Return [x, y] of the center of cell containing provided text 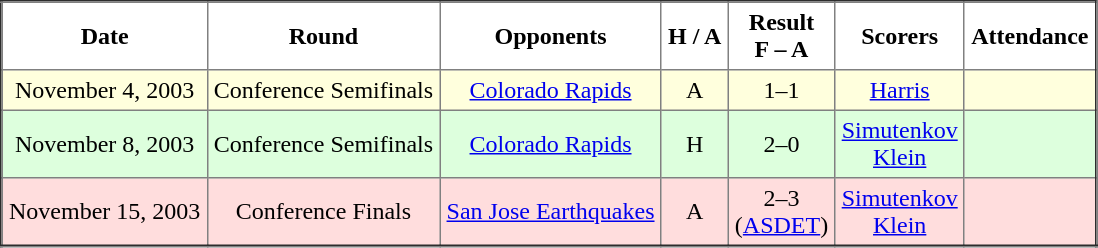
Attendance [1030, 36]
Opponents [550, 36]
2–3 (ASDET) [782, 212]
San Jose Earthquakes [550, 212]
Round [324, 36]
November 8, 2003 [105, 144]
November 4, 2003 [105, 90]
November 15, 2003 [105, 212]
Harris [900, 90]
Conference Finals [324, 212]
2–0 [782, 144]
1–1 [782, 90]
H [694, 144]
Scorers [900, 36]
H / A [694, 36]
ResultF – A [782, 36]
Date [105, 36]
